Pinpoint the cell where the given text exists, returning its (X, Y) midpoint coordinate. 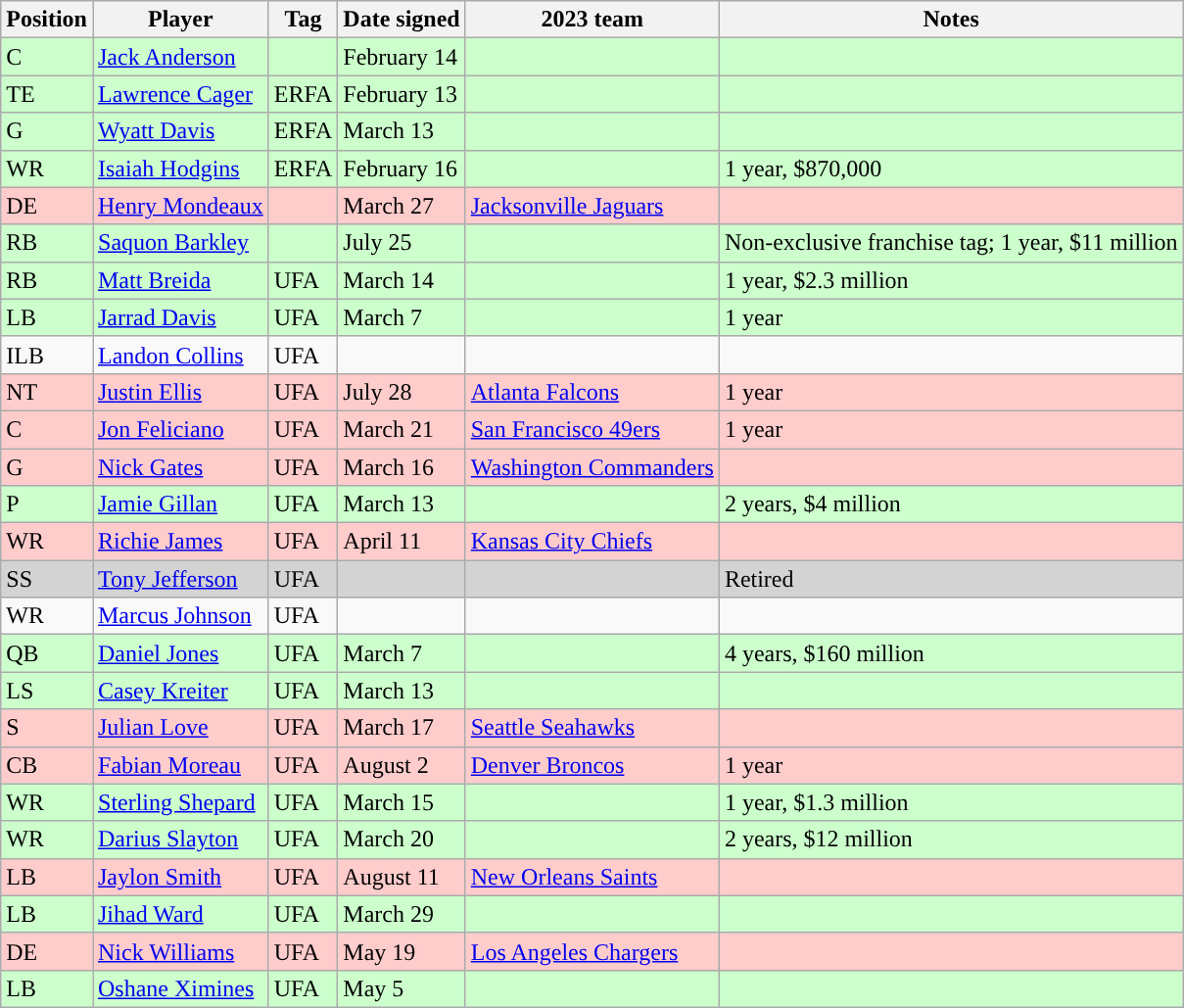
Jon Feliciano (180, 429)
April 11 (402, 542)
1 year, $870,000 (951, 168)
May 19 (402, 951)
Date signed (402, 20)
July 25 (402, 243)
March 20 (402, 840)
Sterling Shepard (180, 802)
Fabian Moreau (180, 765)
Tony Jefferson (180, 579)
Lawrence Cager (180, 94)
Non-exclusive franchise tag; 1 year, $11 million (951, 243)
Washington Commanders (592, 467)
TE (47, 94)
March 17 (402, 728)
Jihad Ward (180, 914)
CB (47, 765)
New Orleans Saints (592, 877)
Jack Anderson (180, 57)
Oshane Ximines (180, 988)
ILB (47, 355)
Wyatt Davis (180, 131)
March 14 (402, 280)
May 5 (402, 988)
Darius Slayton (180, 840)
February 13 (402, 94)
Casey Kreiter (180, 691)
Henry Mondeaux (180, 206)
S (47, 728)
Jarrad Davis (180, 317)
Isaiah Hodgins (180, 168)
Tag (304, 20)
2 years, $12 million (951, 840)
Jacksonville Jaguars (592, 206)
P (47, 504)
Jamie Gillan (180, 504)
Position (47, 20)
Los Angeles Chargers (592, 951)
Richie James (180, 542)
4 years, $160 million (951, 653)
March 15 (402, 802)
NT (47, 392)
Seattle Seahawks (592, 728)
Atlanta Falcons (592, 392)
2023 team (592, 20)
QB (47, 653)
Saquon Barkley (180, 243)
Landon Collins (180, 355)
Matt Breida (180, 280)
Julian Love (180, 728)
March 16 (402, 467)
Kansas City Chiefs (592, 542)
Denver Broncos (592, 765)
Daniel Jones (180, 653)
Notes (951, 20)
March 27 (402, 206)
LS (47, 691)
Retired (951, 579)
Nick Williams (180, 951)
August 2 (402, 765)
1 year, $2.3 million (951, 280)
July 28 (402, 392)
February 14 (402, 57)
March 21 (402, 429)
Justin Ellis (180, 392)
2 years, $4 million (951, 504)
SS (47, 579)
August 11 (402, 877)
1 year, $1.3 million (951, 802)
San Francisco 49ers (592, 429)
Marcus Johnson (180, 616)
Player (180, 20)
February 16 (402, 168)
Nick Gates (180, 467)
March 29 (402, 914)
Jaylon Smith (180, 877)
